Search for the cell housing the specified text and yield its (x, y) center coordinate. 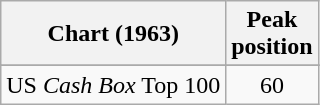
60 (272, 85)
US Cash Box Top 100 (114, 85)
Peakposition (272, 34)
Chart (1963) (114, 34)
